Extract the (X, Y) coordinate from the center of the cell holding the provided text.  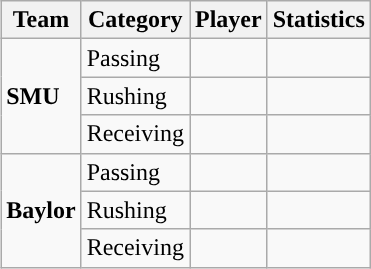
SMU (41, 96)
Team (41, 20)
Statistics (318, 20)
Baylor (41, 210)
Player (229, 20)
Category (135, 20)
